Find where the given text appears and provide that cell's center as (x, y) coordinate. 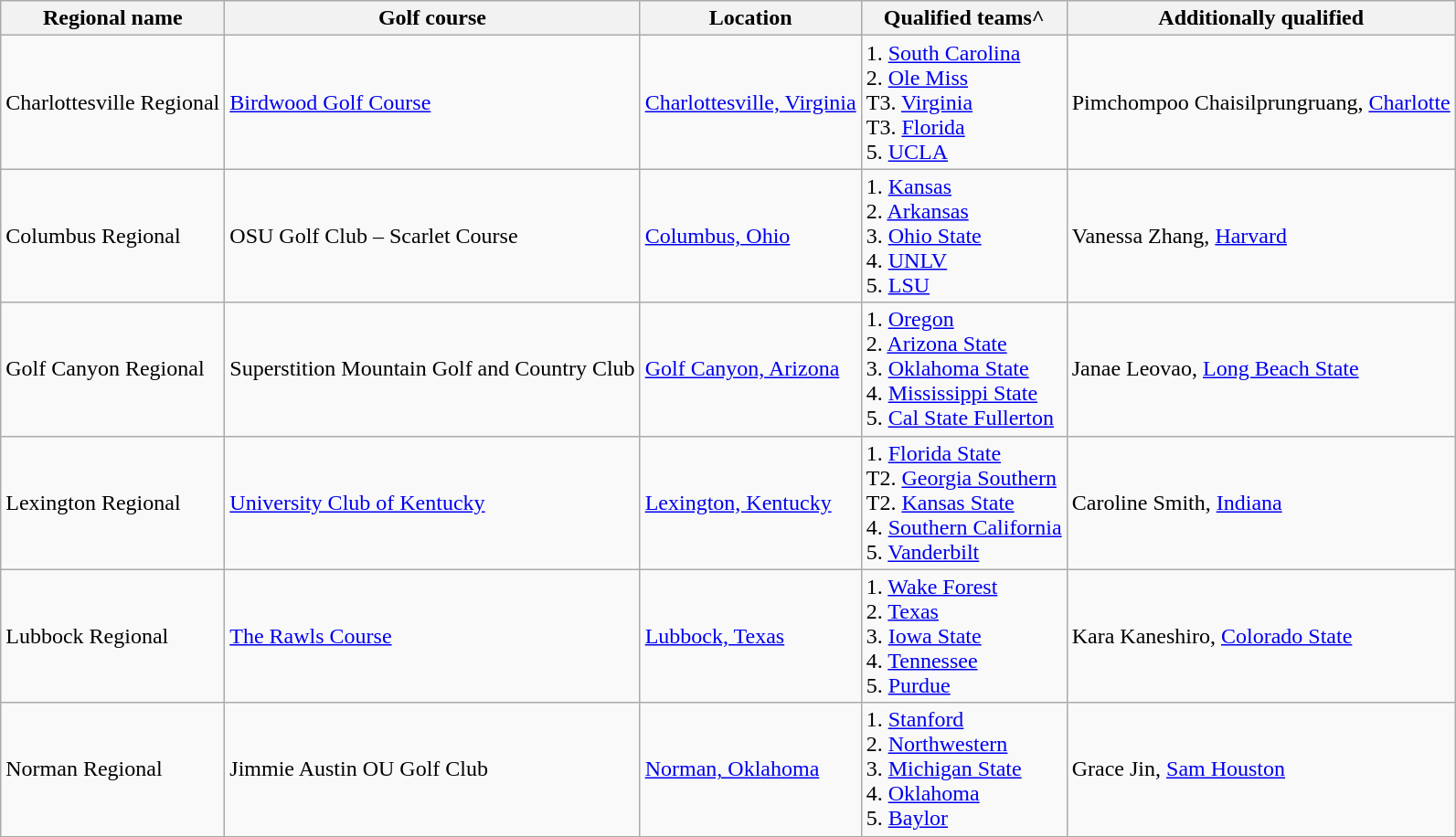
Qualified teams^ (963, 18)
Lubbock Regional (113, 636)
Lexington Regional (113, 503)
Vanessa Zhang, Harvard (1261, 236)
1. Kansas2. Arkansas3. Ohio State4. UNLV5. LSU (963, 236)
Regional name (113, 18)
Caroline Smith, Indiana (1261, 503)
Columbus, Ohio (750, 236)
Location (750, 18)
OSU Golf Club – Scarlet Course (432, 236)
Norman, Oklahoma (750, 769)
University Club of Kentucky (432, 503)
Grace Jin, Sam Houston (1261, 769)
Columbus Regional (113, 236)
Birdwood Golf Course (432, 102)
1. Stanford2. Northwestern3. Michigan State4. Oklahoma5. Baylor (963, 769)
1. South Carolina2. Ole MissT3. VirginiaT3. Florida5. UCLA (963, 102)
Lubbock, Texas (750, 636)
Golf Canyon, Arizona (750, 369)
Additionally qualified (1261, 18)
1. Oregon2. Arizona State3. Oklahoma State4. Mississippi State5. Cal State Fullerton (963, 369)
Kara Kaneshiro, Colorado State (1261, 636)
Lexington, Kentucky (750, 503)
Charlottesville, Virginia (750, 102)
Superstition Mountain Golf and Country Club (432, 369)
Norman Regional (113, 769)
Janae Leovao, Long Beach State (1261, 369)
Charlottesville Regional (113, 102)
Jimmie Austin OU Golf Club (432, 769)
Golf course (432, 18)
1. Florida StateT2. Georgia SouthernT2. Kansas State4. Southern California5. Vanderbilt (963, 503)
Pimchompoo Chaisilprungruang, Charlotte (1261, 102)
1. Wake Forest2. Texas3. Iowa State4. Tennessee5. Purdue (963, 636)
The Rawls Course (432, 636)
Golf Canyon Regional (113, 369)
